Extract the [x, y] coordinate from the center of the cell holding the provided text.  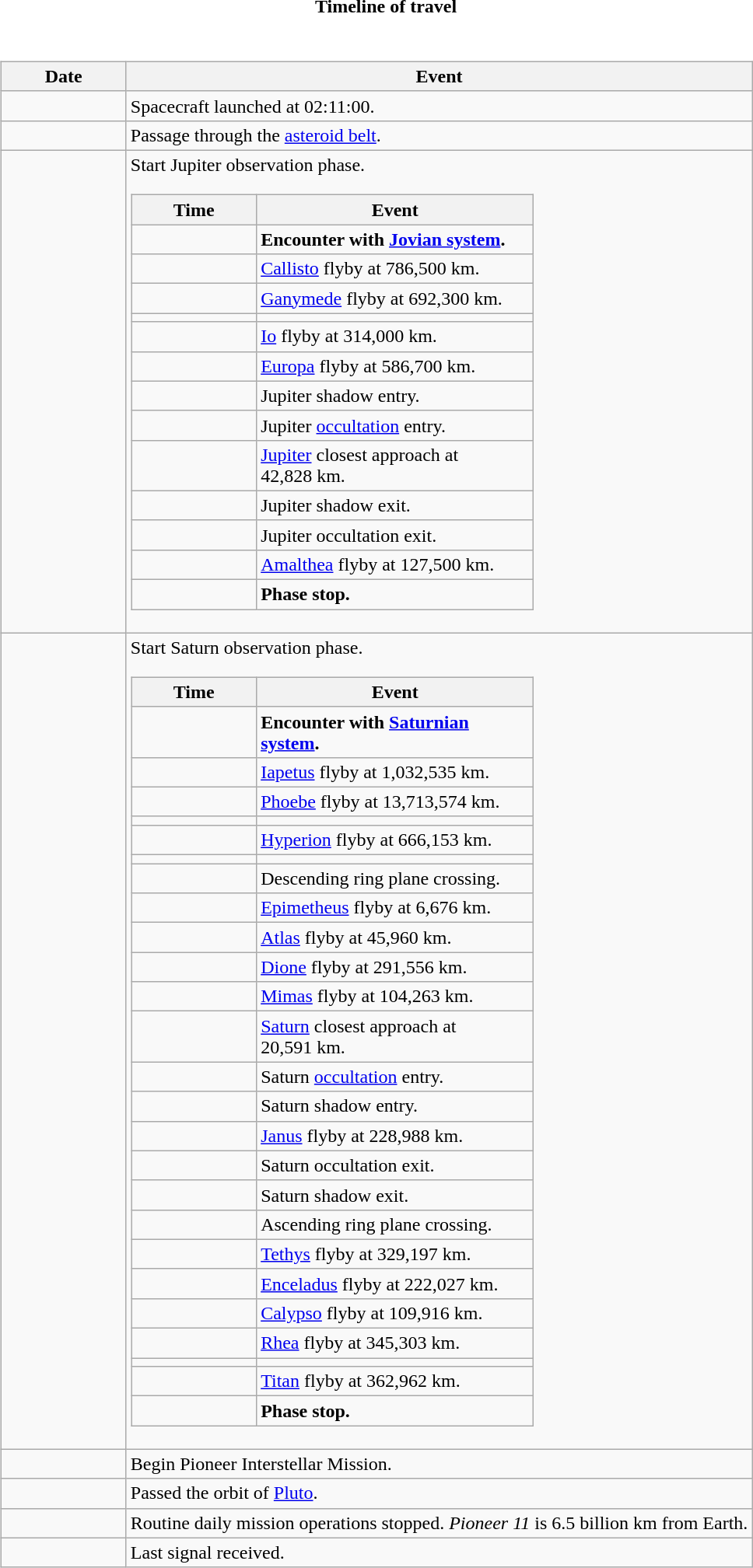
Date [64, 76]
Atlas flyby at 45,960 km. [395, 938]
Passed the orbit of Pluto. [439, 1493]
Amalthea flyby at 127,500 km. [395, 564]
Io flyby at 314,000 km. [395, 337]
Callisto flyby at 786,500 km. [395, 269]
Ascending ring plane crossing. [395, 1224]
Ganymede flyby at 692,300 km. [395, 299]
Phoebe flyby at 13,713,574 km. [395, 801]
Hyperion flyby at 666,153 km. [395, 840]
Saturn occultation exit. [395, 1165]
Iapetus flyby at 1,032,535 km. [395, 772]
Encounter with Saturnian system. [395, 732]
Europa flyby at 586,700 km. [395, 366]
Passage through the asteroid belt. [439, 135]
Saturn shadow exit. [395, 1195]
Begin Pioneer Interstellar Mission. [439, 1464]
Jupiter occultation exit. [395, 535]
Dione flyby at 291,556 km. [395, 967]
Saturn shadow entry. [395, 1106]
Jupiter closest approach at 42,828 km. [395, 465]
Last signal received. [439, 1552]
Epimetheus flyby at 6,676 km. [395, 908]
Calypso flyby at 109,916 km. [395, 1313]
Descending ring plane crossing. [395, 878]
Spacecraft launched at 02:11:00. [439, 106]
Jupiter shadow entry. [395, 396]
Jupiter shadow exit. [395, 505]
Janus flyby at 228,988 km. [395, 1136]
Saturn closest approach at 20,591 km. [395, 1037]
Encounter with Jovian system. [395, 239]
Jupiter occultation entry. [395, 425]
Enceladus flyby at 222,027 km. [395, 1283]
Saturn occultation entry. [395, 1077]
Rhea flyby at 345,303 km. [395, 1343]
Mimas flyby at 104,263 km. [395, 997]
Titan flyby at 362,962 km. [395, 1381]
Routine daily mission operations stopped. Pioneer 11 is 6.5 billion km from Earth. [439, 1523]
Tethys flyby at 329,197 km. [395, 1254]
